Output the (X, Y) coordinate of the center of the cell containing the given text.  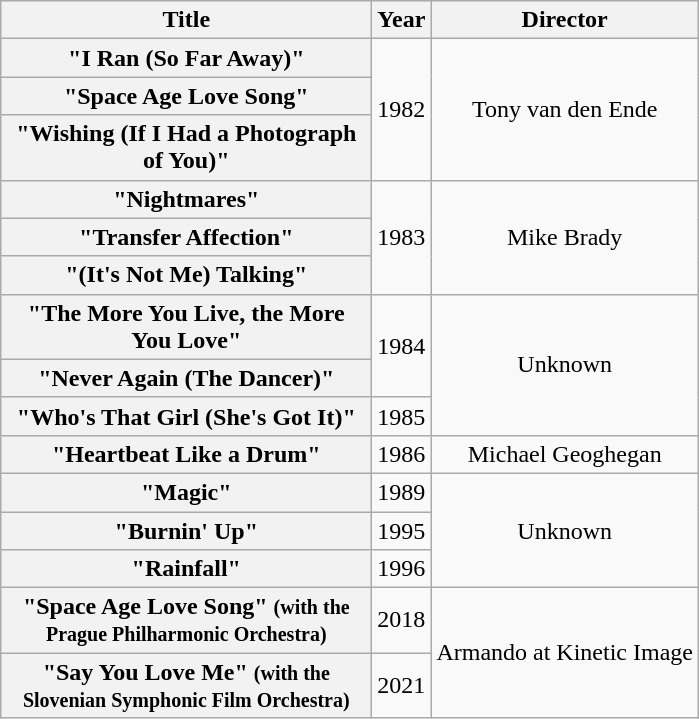
1984 (402, 346)
"Wishing (If I Had a Photograph of You)" (186, 148)
"(It's Not Me) Talking" (186, 275)
"Transfer Affection" (186, 237)
"Burnin' Up" (186, 531)
"Space Age Love Song" (with the Prague Philharmonic Orchestra) (186, 620)
1983 (402, 237)
1989 (402, 492)
1996 (402, 569)
"Heartbeat Like a Drum" (186, 454)
1995 (402, 531)
Title (186, 20)
Michael Geoghegan (565, 454)
Armando at Kinetic Image (565, 653)
1982 (402, 110)
"Who's That Girl (She's Got It)" (186, 416)
"Space Age Love Song" (186, 96)
"Rainfall" (186, 569)
Mike Brady (565, 237)
Tony van den Ende (565, 110)
1985 (402, 416)
1986 (402, 454)
"The More You Live, the More You Love" (186, 326)
"Nightmares" (186, 199)
"I Ran (So Far Away)" (186, 58)
"Never Again (The Dancer)" (186, 378)
"Say You Love Me" (with the Slovenian Symphonic Film Orchestra) (186, 686)
2021 (402, 686)
2018 (402, 620)
"Magic" (186, 492)
Director (565, 20)
Year (402, 20)
